Extract the [X, Y] coordinate from the center of the cell holding the provided text.  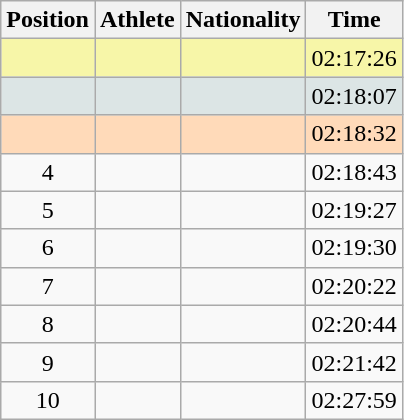
02:19:30 [354, 248]
02:21:42 [354, 362]
10 [48, 400]
02:18:07 [354, 96]
Nationality [243, 20]
02:27:59 [354, 400]
8 [48, 324]
Time [354, 20]
6 [48, 248]
02:18:32 [354, 134]
Position [48, 20]
5 [48, 210]
02:17:26 [354, 58]
9 [48, 362]
02:18:43 [354, 172]
02:19:27 [354, 210]
4 [48, 172]
Athlete [137, 20]
02:20:22 [354, 286]
7 [48, 286]
02:20:44 [354, 324]
